Pinpoint the cell where the given text exists, returning its (X, Y) midpoint coordinate. 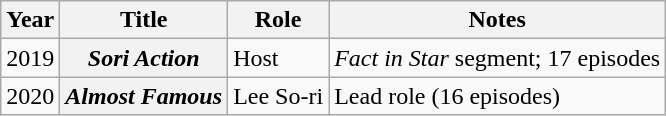
Sori Action (144, 58)
Title (144, 20)
Fact in Star segment; 17 episodes (498, 58)
2020 (30, 96)
Lee So-ri (278, 96)
Year (30, 20)
Lead role (16 episodes) (498, 96)
Almost Famous (144, 96)
2019 (30, 58)
Role (278, 20)
Host (278, 58)
Notes (498, 20)
